Locate the cell with the specified text and output its (X, Y) center coordinate. 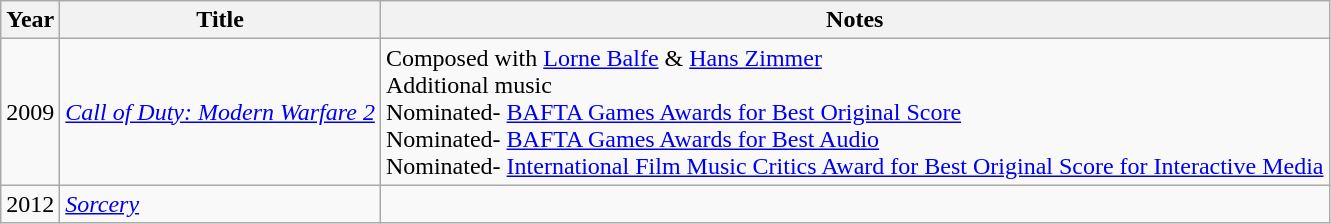
Sorcery (220, 204)
Title (220, 20)
Year (30, 20)
Call of Duty: Modern Warfare 2 (220, 112)
Notes (854, 20)
2009 (30, 112)
2012 (30, 204)
